For the text-containing cell, return its midpoint in (X, Y) coordinate format. 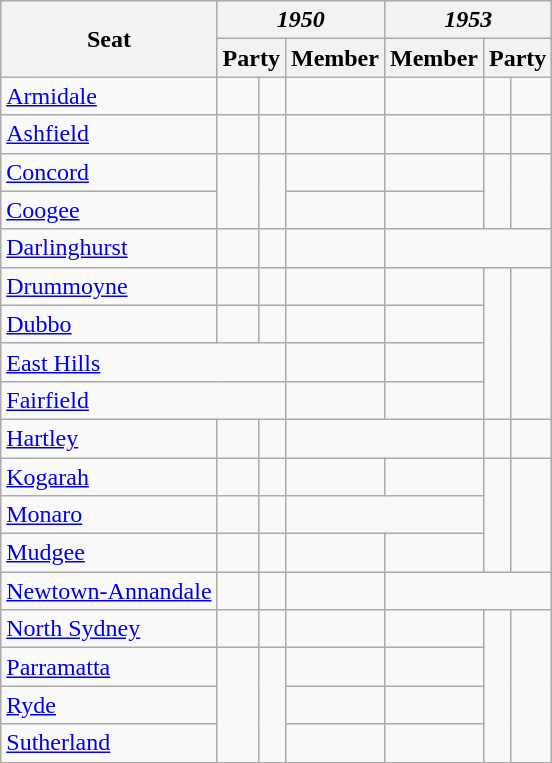
Sutherland (109, 743)
Hartley (109, 438)
Concord (109, 172)
East Hills (144, 362)
Newtown-Annandale (109, 591)
Parramatta (109, 667)
Darlinghurst (109, 248)
Ashfield (109, 134)
Drummoyne (109, 286)
1950 (300, 20)
Ryde (109, 705)
Seat (109, 39)
Mudgee (109, 553)
Fairfield (144, 400)
Monaro (109, 515)
1953 (468, 20)
Dubbo (109, 324)
Armidale (109, 96)
Kogarah (109, 477)
North Sydney (109, 629)
Coogee (109, 210)
